For the text-containing cell, return its midpoint in [X, Y] coordinate format. 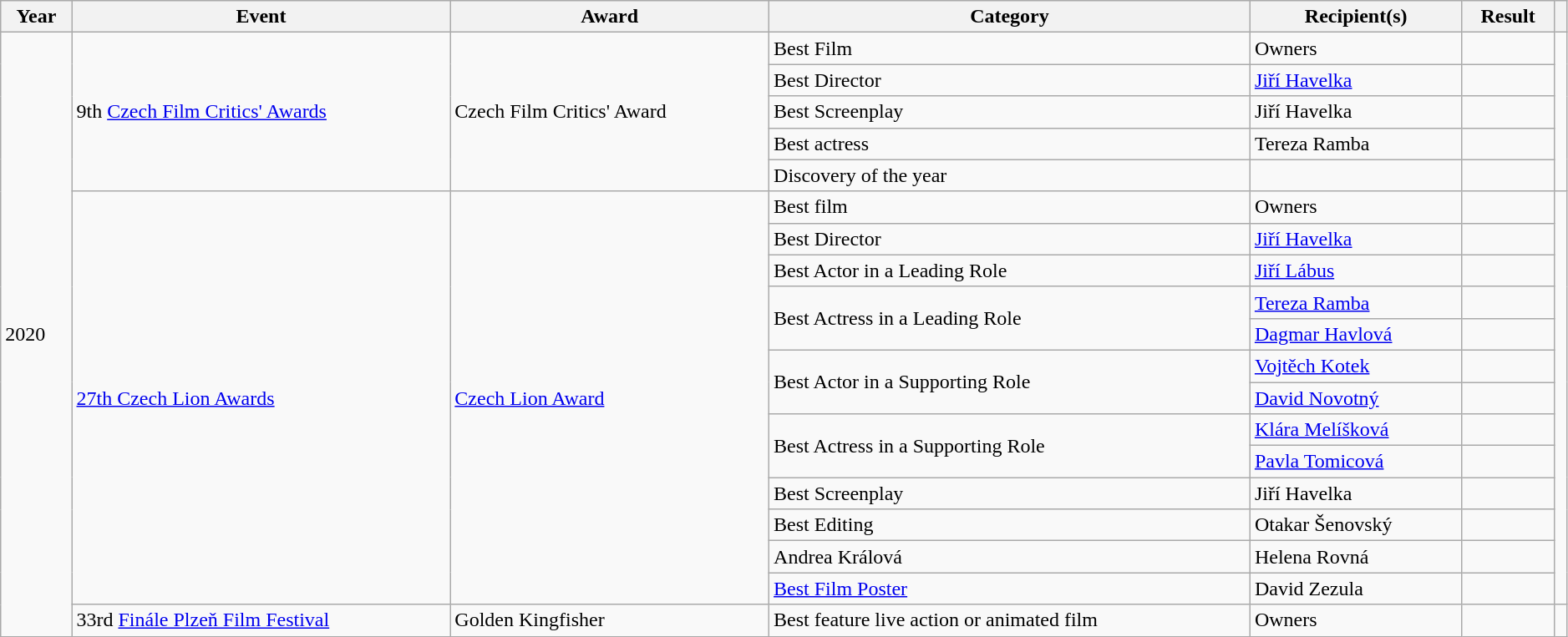
9th Czech Film Critics' Awards [261, 112]
Golden Kingfisher [610, 620]
Czech Lion Award [610, 397]
2020 [37, 334]
Jiří Lábus [1356, 270]
Best Film [1010, 48]
Klára Melíšková [1356, 430]
Best Actress in a Leading Role [1010, 318]
Pavla Tomicová [1356, 462]
David Novotný [1356, 398]
33rd Finále Plzeň Film Festival [261, 620]
Best Actor in a Leading Role [1010, 270]
Category [1010, 17]
Dagmar Havlová [1356, 334]
Result [1508, 17]
Best Film Poster [1010, 589]
Event [261, 17]
Recipient(s) [1356, 17]
27th Czech Lion Awards [261, 397]
Best Actress in a Supporting Role [1010, 446]
Otakar Šenovský [1356, 525]
Czech Film Critics' Award [610, 112]
David Zezula [1356, 589]
Discovery of the year [1010, 175]
Best film [1010, 207]
Award [610, 17]
Best feature live action or animated film [1010, 620]
Andrea Králová [1010, 557]
Best actress [1010, 144]
Vojtěch Kotek [1356, 366]
Best Editing [1010, 525]
Year [37, 17]
Helena Rovná [1356, 557]
Best Actor in a Supporting Role [1010, 382]
